Return (X, Y) of the center of cell containing provided text 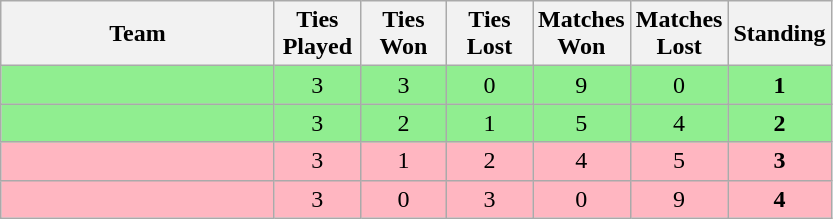
Matches Lost (679, 34)
Standing (780, 34)
Matches Won (581, 34)
Ties Played (317, 34)
Ties Lost (489, 34)
Team (138, 34)
Ties Won (403, 34)
